Extract the (X, Y) coordinate from the center of the cell holding the provided text.  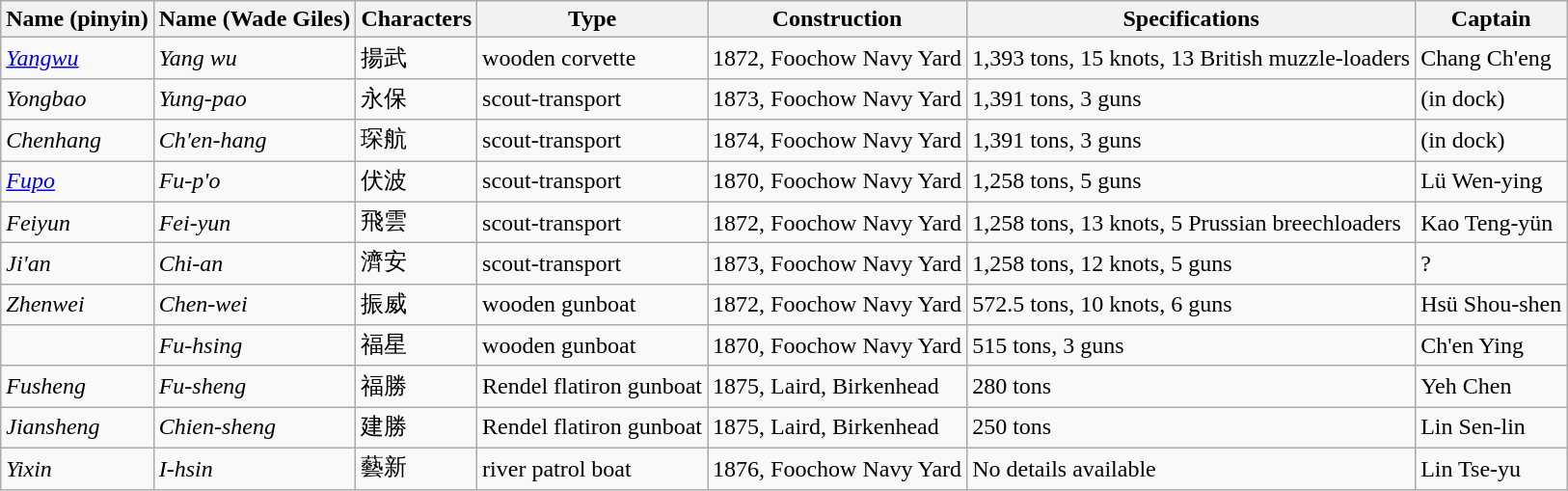
Ch'en Ying (1491, 345)
1876, Foochow Navy Yard (837, 469)
Yeh Chen (1491, 386)
Chenhang (77, 141)
1,258 tons, 13 knots, 5 Prussian breechloaders (1192, 222)
Yangwu (77, 58)
I-hsin (255, 469)
Fupo (77, 181)
Chi-an (255, 264)
Fusheng (77, 386)
Yongbao (77, 98)
伏波 (417, 181)
572.5 tons, 10 knots, 6 guns (1192, 305)
Yang wu (255, 58)
1874, Foochow Navy Yard (837, 141)
? (1491, 264)
Yung-pao (255, 98)
Construction (837, 19)
Lin Tse-yu (1491, 469)
Zhenwei (77, 305)
515 tons, 3 guns (1192, 345)
藝新 (417, 469)
No details available (1192, 469)
Chen-wei (255, 305)
Fu-sheng (255, 386)
1,393 tons, 15 knots, 13 British muzzle-loaders (1192, 58)
永保 (417, 98)
Type (592, 19)
1,258 tons, 5 guns (1192, 181)
Fu-hsing (255, 345)
Chien-sheng (255, 428)
Feiyun (77, 222)
建勝 (417, 428)
wooden corvette (592, 58)
Lü Wen-ying (1491, 181)
250 tons (1192, 428)
Ji'an (77, 264)
Name (pinyin) (77, 19)
Jiansheng (77, 428)
Characters (417, 19)
Fu-p'o (255, 181)
振威 (417, 305)
Hsü Shou-shen (1491, 305)
Chang Ch'eng (1491, 58)
280 tons (1192, 386)
1,258 tons, 12 knots, 5 guns (1192, 264)
揚武 (417, 58)
Lin Sen-lin (1491, 428)
Yixin (77, 469)
Specifications (1192, 19)
Fei-yun (255, 222)
濟安 (417, 264)
Kao Teng-yün (1491, 222)
Captain (1491, 19)
Name (Wade Giles) (255, 19)
飛雲 (417, 222)
琛航 (417, 141)
Ch'en-hang (255, 141)
福星 (417, 345)
river patrol boat (592, 469)
福勝 (417, 386)
